Search for the cell housing the specified text and yield its [x, y] center coordinate. 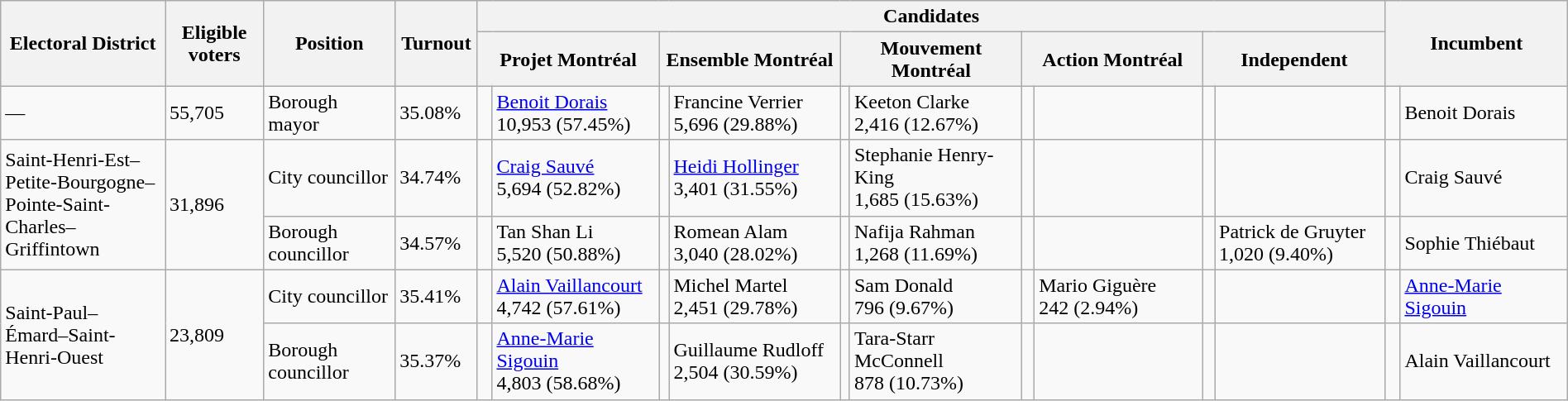
55,705 [215, 112]
34.57% [437, 243]
Guillaume Rudloff 2,504 (30.59%) [754, 361]
Alain Vaillancourt 4,742 (57.61%) [576, 296]
Nafija Rahman 1,268 (11.69%) [936, 243]
34.74% [437, 178]
Ensemble Montréal [749, 60]
— [83, 112]
Sophie Thiébaut [1484, 243]
Saint-Henri-Est–Petite-Bourgogne–Pointe-Saint-Charles–Griffintown [83, 205]
Eligible voters [215, 43]
Benoit Dorais [1484, 112]
Candidates [931, 17]
Turnout [437, 43]
Saint-Paul–Émard–Saint-Henri-Ouest [83, 334]
Stephanie Henry-King 1,685 (15.63%) [936, 178]
Heidi Hollinger 3,401 (31.55%) [754, 178]
Anne-Marie Sigouin [1484, 296]
35.37% [437, 361]
Projet Montréal [568, 60]
Borough mayor [329, 112]
Mouvement Montréal [931, 60]
31,896 [215, 205]
35.41% [437, 296]
Keeton Clarke 2,416 (12.67%) [936, 112]
Alain Vaillancourt [1484, 361]
Tara-Starr McConnell 878 (10.73%) [936, 361]
Anne-Marie Sigouin 4,803 (58.68%) [576, 361]
Incumbent [1476, 43]
Position [329, 43]
Francine Verrier 5,696 (29.88%) [754, 112]
23,809 [215, 334]
Michel Martel 2,451 (29.78%) [754, 296]
Craig Sauvé 5,694 (52.82%) [576, 178]
Electoral District [83, 43]
Sam Donald 796 (9.67%) [936, 296]
Action Montréal [1113, 60]
Tan Shan Li 5,520 (50.88%) [576, 243]
Craig Sauvé [1484, 178]
35.08% [437, 112]
Patrick de Gruyter 1,020 (9.40%) [1300, 243]
Independent [1294, 60]
Benoit Dorais 10,953 (57.45%) [576, 112]
Mario Giguère 242 (2.94%) [1119, 296]
Romean Alam 3,040 (28.02%) [754, 243]
